Detect which cell encompasses the target text, then output its [X, Y] center coordinate. 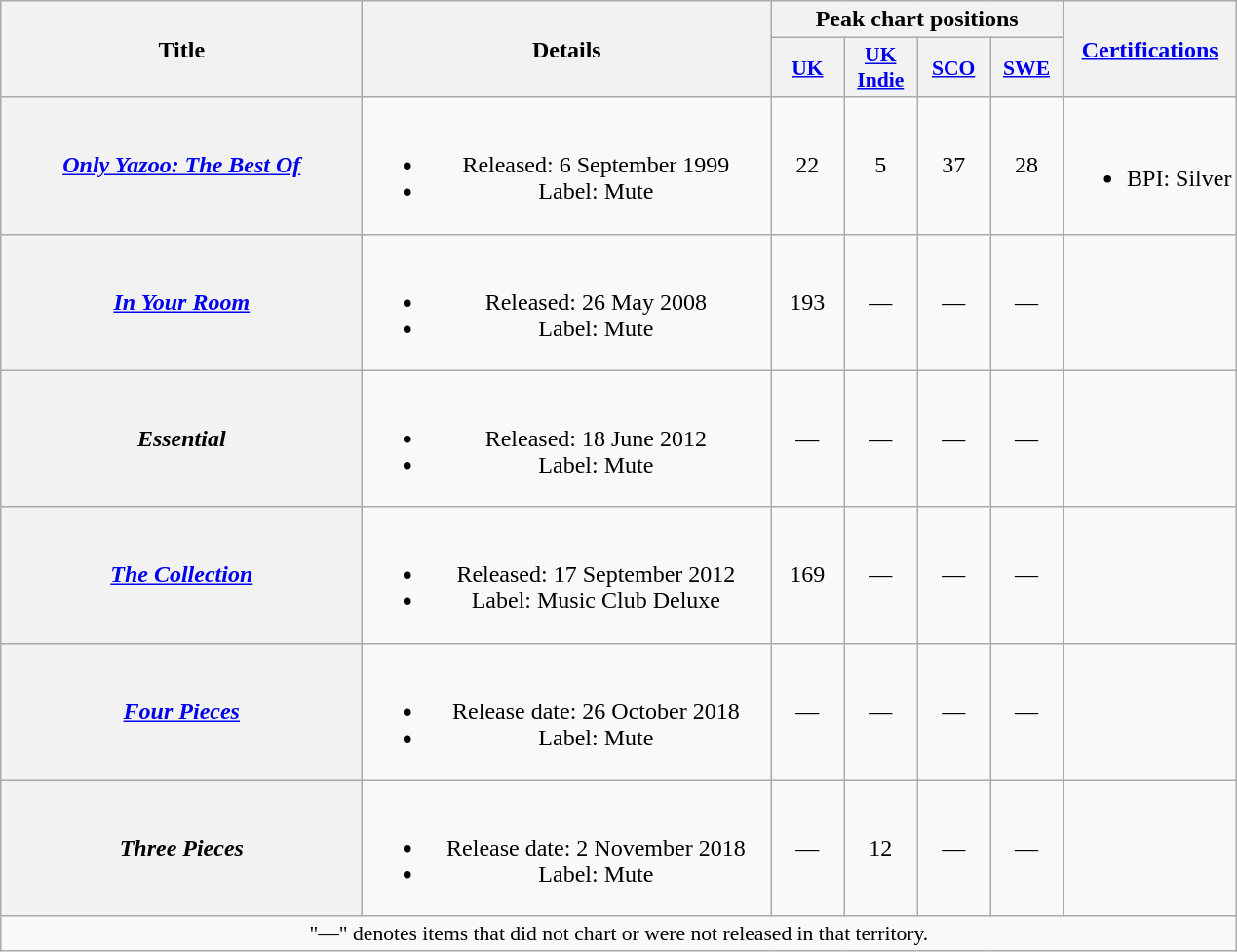
SWE [1027, 68]
Title [181, 49]
BPI: Silver [1149, 166]
37 [953, 166]
5 [881, 166]
193 [807, 302]
Released: 26 May 2008Label: Mute [567, 302]
SCO [953, 68]
Only Yazoo: The Best Of [181, 166]
Details [567, 49]
UK [807, 68]
Release date: 26 October 2018Label: Mute [567, 711]
Certifications [1149, 49]
Essential [181, 438]
169 [807, 575]
Released: 6 September 1999Label: Mute [567, 166]
UKIndie [881, 68]
"—" denotes items that did not chart or were not released in that territory. [619, 933]
Release date: 2 November 2018Label: Mute [567, 848]
In Your Room [181, 302]
22 [807, 166]
Peak chart positions [917, 19]
12 [881, 848]
Three Pieces [181, 848]
Released: 17 September 2012Label: Music Club Deluxe [567, 575]
Four Pieces [181, 711]
28 [1027, 166]
Released: 18 June 2012Label: Mute [567, 438]
The Collection [181, 575]
